Output the [X, Y] coordinate of the center of the cell containing the given text.  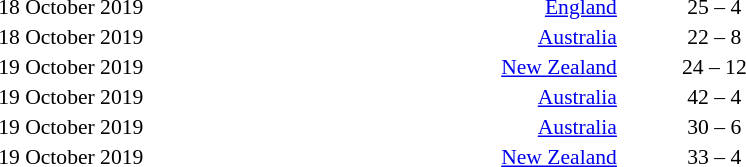
New Zealand [382, 67]
